Find where the given text appears and provide that cell's center as [X, Y] coordinate. 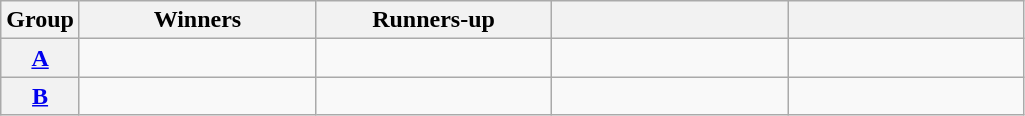
B [40, 96]
A [40, 58]
Runners-up [433, 20]
Group [40, 20]
Winners [197, 20]
